Return the [x, y] coordinate for the center point of the cell that contains the specified text.  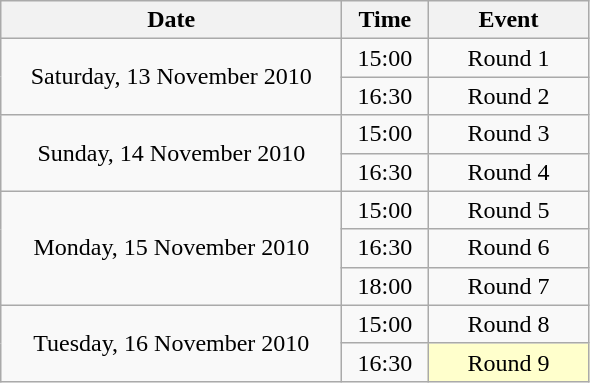
Monday, 15 November 2010 [172, 248]
Tuesday, 16 November 2010 [172, 343]
Round 6 [508, 248]
Saturday, 13 November 2010 [172, 77]
Round 4 [508, 172]
Round 8 [508, 324]
Time [385, 20]
Round 5 [508, 210]
18:00 [385, 286]
Sunday, 14 November 2010 [172, 153]
Round 7 [508, 286]
Round 9 [508, 362]
Round 1 [508, 58]
Date [172, 20]
Round 3 [508, 134]
Event [508, 20]
Round 2 [508, 96]
